Find where the given text appears and provide that cell's center as (x, y) coordinate. 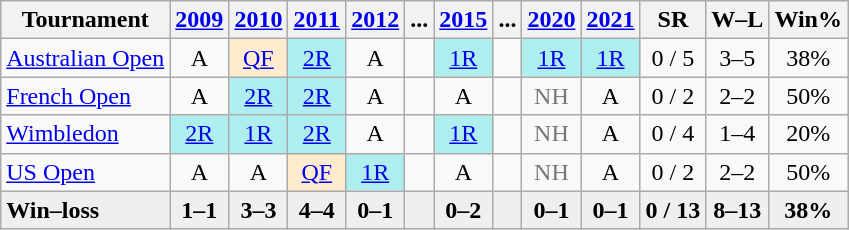
8–13 (738, 210)
Australian Open (86, 58)
3–3 (258, 210)
SR (673, 20)
2021 (610, 20)
W–L (738, 20)
Win–loss (86, 210)
French Open (86, 96)
0 / 13 (673, 210)
2012 (376, 20)
0 / 4 (673, 134)
Wimbledon (86, 134)
2020 (552, 20)
20% (808, 134)
2009 (200, 20)
2015 (464, 20)
1–1 (200, 210)
0–2 (464, 210)
Tournament (86, 20)
US Open (86, 172)
3–5 (738, 58)
4–4 (317, 210)
2010 (258, 20)
1–4 (738, 134)
0 / 5 (673, 58)
2011 (317, 20)
Win% (808, 20)
